Capture the cell that displays the provided text and extract its [X, Y] central coordinate. 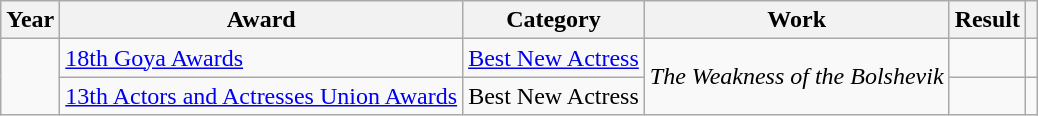
The Weakness of the Bolshevik [796, 77]
Category [554, 20]
Year [30, 20]
Work [796, 20]
13th Actors and Actresses Union Awards [262, 96]
Result [987, 20]
18th Goya Awards [262, 58]
Award [262, 20]
